Output the (x, y) coordinate of the center of the cell containing the given text.  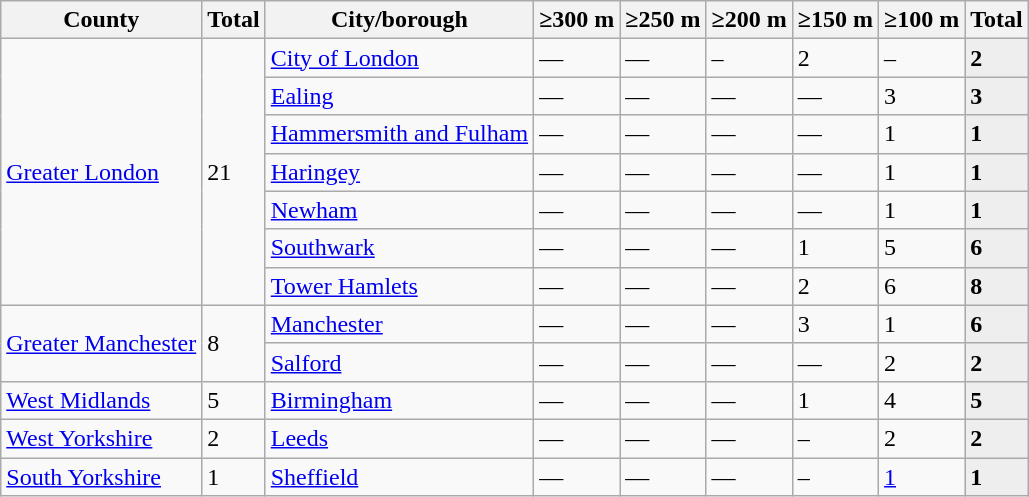
West Midlands (102, 400)
Leeds (399, 438)
Birmingham (399, 400)
Greater Manchester (102, 343)
South Yorkshire (102, 477)
Greater London (102, 172)
≥300 m (577, 20)
≥150 m (835, 20)
Hammersmith and Fulham (399, 134)
≥100 m (922, 20)
Sheffield (399, 477)
Southwark (399, 248)
≥250 m (663, 20)
≥200 m (749, 20)
Ealing (399, 96)
Haringey (399, 172)
City of London (399, 58)
Manchester (399, 324)
City/borough (399, 20)
Newham (399, 210)
4 (922, 400)
21 (234, 172)
County (102, 20)
Salford (399, 362)
Tower Hamlets (399, 286)
West Yorkshire (102, 438)
